For the text-containing cell, return its midpoint in (x, y) coordinate format. 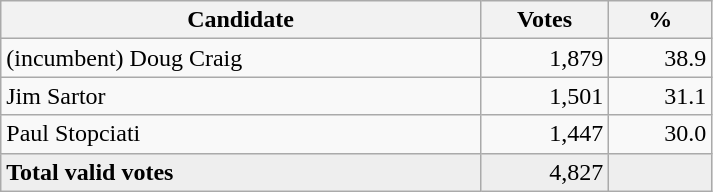
30.0 (660, 134)
Paul Stopciati (240, 134)
1,447 (544, 134)
31.1 (660, 96)
1,501 (544, 96)
4,827 (544, 172)
% (660, 20)
(incumbent) Doug Craig (240, 58)
Jim Sartor (240, 96)
38.9 (660, 58)
1,879 (544, 58)
Total valid votes (240, 172)
Candidate (240, 20)
Votes (544, 20)
